Find where the given text appears and provide that cell's center as (X, Y) coordinate. 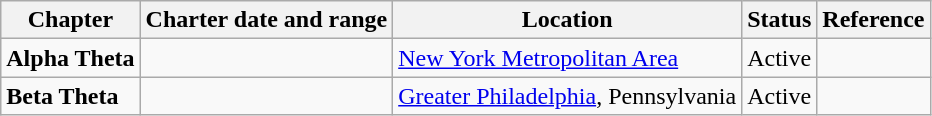
Reference (874, 20)
Beta Theta (70, 96)
Greater Philadelphia, Pennsylvania (568, 96)
New York Metropolitan Area (568, 58)
Chapter (70, 20)
Charter date and range (266, 20)
Alpha Theta (70, 58)
Location (568, 20)
Status (780, 20)
